Return [X, Y] of the center of cell containing provided text 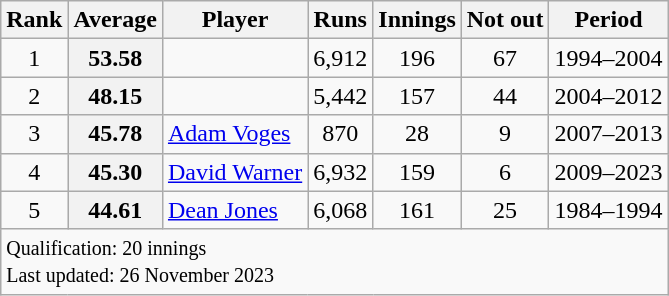
Player [234, 20]
Adam Voges [234, 134]
Not out [505, 20]
6 [505, 172]
870 [340, 134]
Runs [340, 20]
Period [608, 20]
1 [34, 58]
6,068 [340, 210]
44 [505, 96]
1994–2004 [608, 58]
159 [417, 172]
2 [34, 96]
Rank [34, 20]
28 [417, 134]
44.61 [116, 210]
45.30 [116, 172]
2007–2013 [608, 134]
6,932 [340, 172]
53.58 [116, 58]
6,912 [340, 58]
Average [116, 20]
161 [417, 210]
4 [34, 172]
David Warner [234, 172]
Dean Jones [234, 210]
Innings [417, 20]
48.15 [116, 96]
3 [34, 134]
196 [417, 58]
45.78 [116, 134]
9 [505, 134]
1984–1994 [608, 210]
157 [417, 96]
5 [34, 210]
2004–2012 [608, 96]
Qualification: 20 inningsLast updated: 26 November 2023 [334, 262]
5,442 [340, 96]
67 [505, 58]
25 [505, 210]
2009–2023 [608, 172]
